Output the [x, y] coordinate of the center of the cell containing the given text.  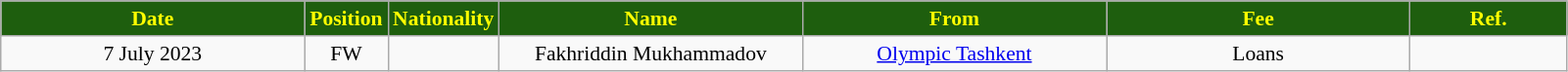
Fakhriddin Mukhammadov [650, 54]
From [954, 18]
Loans [1259, 54]
Nationality [443, 18]
Ref. [1489, 18]
Position [347, 18]
Olympic Tashkent [954, 54]
Fee [1259, 18]
Name [650, 18]
FW [347, 54]
Date [153, 18]
7 July 2023 [153, 54]
